Capture the cell that displays the provided text and extract its [X, Y] central coordinate. 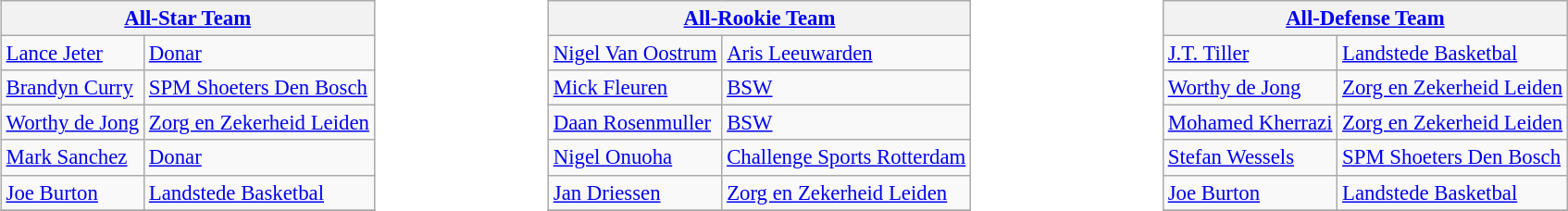
Nigel Onuoha [635, 157]
Nigel Van Oostrum [635, 54]
Brandyn Curry [72, 88]
All-Defense Team [1364, 19]
Daan Rosenmuller [635, 123]
Aris Leeuwarden [846, 54]
Challenge Sports Rotterdam [846, 157]
Stefan Wessels [1250, 157]
Mark Sanchez [72, 157]
Mohamed Kherrazi [1250, 123]
Jan Driessen [635, 192]
All-Star Team [187, 19]
All-Rookie Team [759, 19]
J.T. Tiller [1250, 54]
Mick Fleuren [635, 88]
Lance Jeter [72, 54]
